For the text-containing cell, return its midpoint in (x, y) coordinate format. 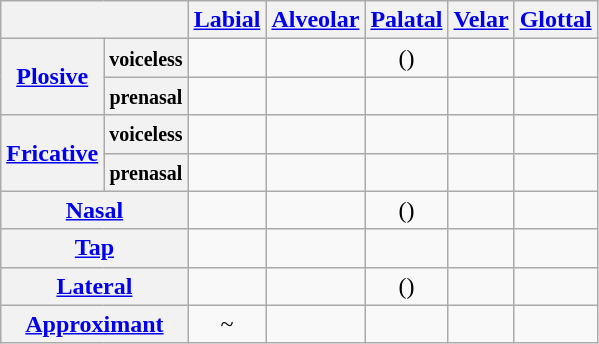
Fricative (52, 153)
Velar (481, 20)
Glottal (556, 20)
Lateral (94, 286)
Labial (227, 20)
~ (227, 324)
Plosive (52, 77)
Palatal (406, 20)
Nasal (94, 210)
Alveolar (316, 20)
Tap (94, 248)
Approximant (94, 324)
